Extract the [x, y] coordinate from the center of the cell holding the provided text.  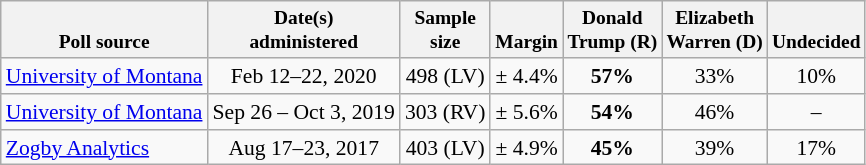
33% [714, 76]
Undecided [816, 30]
498 (LV) [446, 76]
± 4.4% [526, 76]
54% [612, 112]
46% [714, 112]
Feb 12–22, 2020 [304, 76]
303 (RV) [446, 112]
Date(s)administered [304, 30]
Margin [526, 30]
± 5.6% [526, 112]
ElizabethWarren (D) [714, 30]
Poll source [104, 30]
Sep 26 – Oct 3, 2019 [304, 112]
DonaldTrump (R) [612, 30]
– [816, 112]
Samplesize [446, 30]
57% [612, 76]
10% [816, 76]
